Scan for the cell matching the given text and deliver its (x, y) coordinate at center. 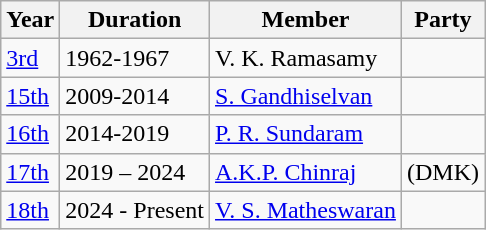
2009-2014 (135, 96)
Member (306, 20)
16th (30, 134)
Duration (135, 20)
3rd (30, 58)
1962-1967 (135, 58)
15th (30, 96)
V. S. Matheswaran (306, 210)
V. K. Ramasamy (306, 58)
17th (30, 172)
18th (30, 210)
A.K.P. Chinraj (306, 172)
(DMK) (442, 172)
P. R. Sundaram (306, 134)
2014-2019 (135, 134)
2024 - Present (135, 210)
Party (442, 20)
2019 – 2024 (135, 172)
Year (30, 20)
S. Gandhiselvan (306, 96)
